Search for the cell housing the specified text and yield its [x, y] center coordinate. 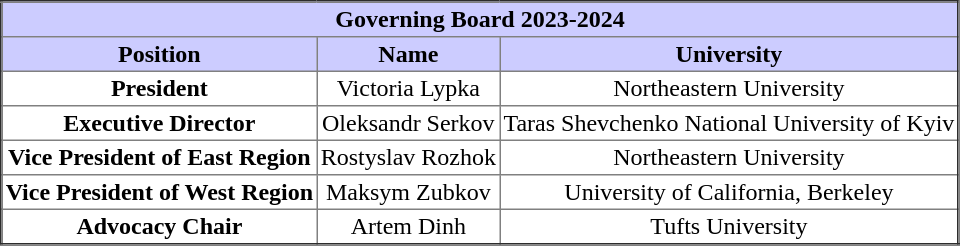
Victoria Lypka [408, 88]
Tufts University [730, 226]
Governing Board 2023-2024 [480, 20]
President [159, 88]
Advocacy Chair [159, 226]
Oleksandr Serkov [408, 123]
Rostyslav Rozhok [408, 157]
Artem Dinh [408, 226]
University [730, 54]
Name [408, 54]
Taras Shevchenko National University of Kyiv [730, 123]
Maksym Zubkov [408, 192]
Vice President of East Region [159, 157]
University of California, Berkeley [730, 192]
Executive Director [159, 123]
Vice President of West Region [159, 192]
Position [159, 54]
